Find where the given text appears and provide that cell's center as [x, y] coordinate. 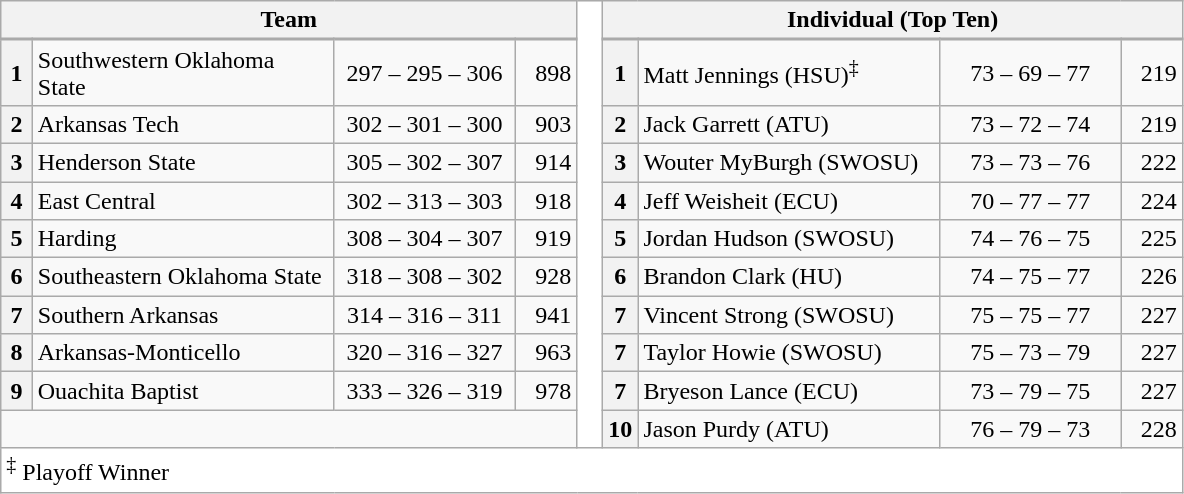
Jeff Weisheit (ECU) [789, 201]
919 [546, 239]
Jordan Hudson (SWOSU) [789, 239]
Jack Garrett (ATU) [789, 124]
297 – 295 – 306 [425, 72]
333 – 326 – 319 [425, 391]
Southeastern Oklahoma State [183, 277]
Southern Arkansas [183, 315]
318 – 308 – 302 [425, 277]
East Central [183, 201]
73 – 79 – 75 [1030, 391]
963 [546, 353]
76 – 79 – 73 [1030, 429]
75 – 73 – 79 [1030, 353]
74 – 76 – 75 [1030, 239]
Taylor Howie (SWOSU) [789, 353]
Arkansas-Monticello [183, 353]
Ouachita Baptist [183, 391]
75 – 75 – 77 [1030, 315]
10 [620, 429]
73 – 72 – 74 [1030, 124]
225 [1152, 239]
9 [17, 391]
Wouter MyBurgh (SWOSU) [789, 162]
320 – 316 – 327 [425, 353]
941 [546, 315]
228 [1152, 429]
302 – 301 – 300 [425, 124]
73 – 73 – 76 [1030, 162]
Bryeson Lance (ECU) [789, 391]
928 [546, 277]
74 – 75 – 77 [1030, 277]
226 [1152, 277]
222 [1152, 162]
Brandon Clark (HU) [789, 277]
224 [1152, 201]
Team [289, 20]
903 [546, 124]
Arkansas Tech [183, 124]
Vincent Strong (SWOSU) [789, 315]
70 – 77 – 77 [1030, 201]
Jason Purdy (ATU) [789, 429]
Henderson State [183, 162]
Individual (Top Ten) [893, 20]
898 [546, 72]
Harding [183, 239]
Southwestern Oklahoma State [183, 72]
314 – 316 – 311 [425, 315]
Matt Jennings (HSU)‡ [789, 72]
918 [546, 201]
‡ Playoff Winner [592, 470]
8 [17, 353]
73 – 69 – 77 [1030, 72]
302 – 313 – 303 [425, 201]
305 – 302 – 307 [425, 162]
308 – 304 – 307 [425, 239]
914 [546, 162]
978 [546, 391]
